For the text-containing cell, return its midpoint in (X, Y) coordinate format. 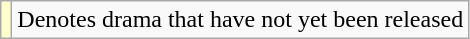
Denotes drama that have not yet been released (240, 20)
